From the cell containing the given text, extract its center point as (X, Y) coordinate. 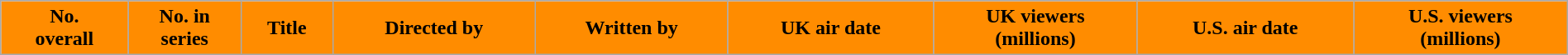
UK viewers(millions) (1035, 28)
Directed by (433, 28)
U.S. viewers(millions) (1460, 28)
No. inseries (185, 28)
No.overall (65, 28)
Written by (632, 28)
UK air date (830, 28)
Title (288, 28)
U.S. air date (1245, 28)
